Return the (x, y) coordinate for the center point of the cell that contains the specified text.  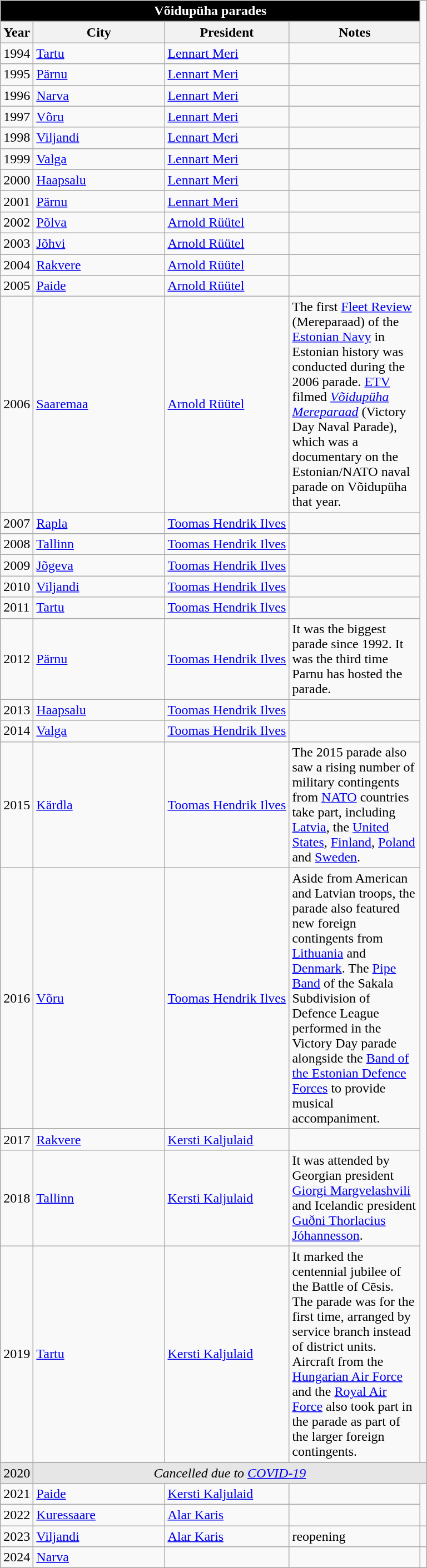
2015 (17, 804)
1994 (17, 53)
City (99, 32)
reopening (355, 1536)
Võidupüha parades (210, 11)
2006 (17, 404)
Kuressaare (99, 1515)
It was the biggest parade since 1992. It was the third time Parnu has hosted the parade. (355, 659)
Saaremaa (99, 404)
2009 (17, 565)
2004 (17, 265)
2020 (17, 1472)
2021 (17, 1494)
2005 (17, 286)
Kärdla (99, 804)
1999 (17, 159)
2003 (17, 243)
Põlva (99, 222)
1997 (17, 117)
2018 (17, 1198)
2023 (17, 1536)
2017 (17, 1139)
Year (17, 32)
Cancelled due to COVID-19 (230, 1472)
1995 (17, 74)
2013 (17, 710)
2000 (17, 180)
Jõhvi (99, 243)
2016 (17, 998)
Jõgeva (99, 565)
1996 (17, 96)
2019 (17, 1354)
2001 (17, 201)
Rapla (99, 523)
2007 (17, 523)
2024 (17, 1557)
2011 (17, 608)
2010 (17, 587)
2022 (17, 1515)
President (227, 32)
2014 (17, 731)
2002 (17, 222)
1998 (17, 138)
It was attended by Georgian president Giorgi Margvelashvili and Icelandic president Guðni Thorlacius Jóhannesson. (355, 1198)
Notes (355, 32)
2012 (17, 659)
2008 (17, 544)
